Extract the (X, Y) coordinate from the center of the cell holding the provided text.  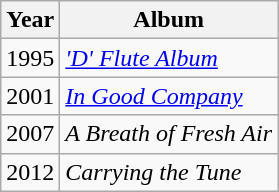
In Good Company (169, 96)
2007 (30, 134)
1995 (30, 58)
Year (30, 20)
2001 (30, 96)
'D' Flute Album (169, 58)
Album (169, 20)
2012 (30, 172)
Carrying the Tune (169, 172)
A Breath of Fresh Air (169, 134)
